Locate the cell with the specified text and output its [X, Y] center coordinate. 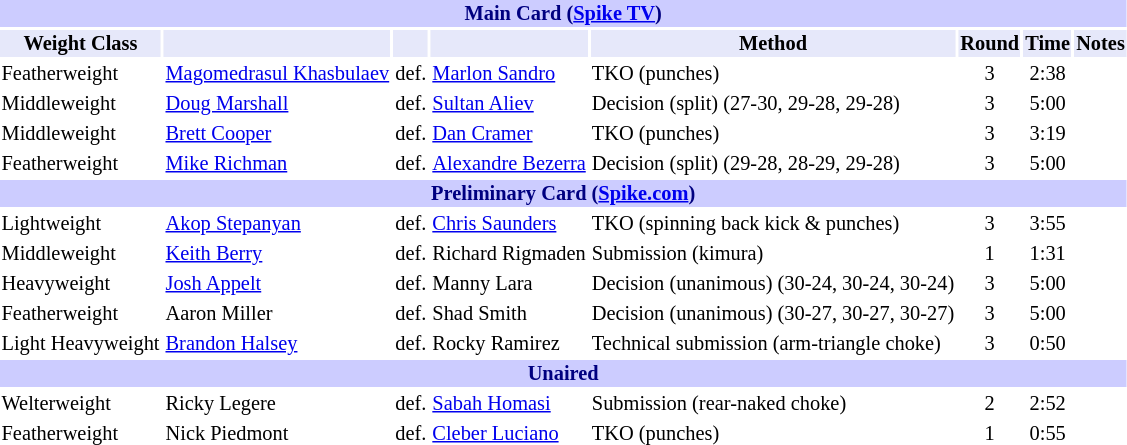
3:55 [1048, 224]
Round [990, 44]
Main Card (Spike TV) [563, 14]
Sultan Aliev [509, 104]
3:19 [1048, 134]
Time [1048, 44]
Manny Lara [509, 284]
Keith Berry [278, 254]
Decision (unanimous) (30-24, 30-24, 30-24) [772, 284]
Sabah Homasi [509, 404]
Technical submission (arm-triangle choke) [772, 344]
Doug Marshall [278, 104]
Richard Rigmaden [509, 254]
Submission (kimura) [772, 254]
Light Heavyweight [80, 344]
0:50 [1048, 344]
2:52 [1048, 404]
Decision (split) (29-28, 28-29, 29-28) [772, 164]
Brandon Halsey [278, 344]
Method [772, 44]
Welterweight [80, 404]
Lightweight [80, 224]
Heavyweight [80, 284]
Rocky Ramirez [509, 344]
Weight Class [80, 44]
Josh Appelt [278, 284]
Akop Stepanyan [278, 224]
2:38 [1048, 74]
Decision (unanimous) (30-27, 30-27, 30-27) [772, 314]
Decision (split) (27-30, 29-28, 29-28) [772, 104]
1 [990, 254]
1:31 [1048, 254]
Brett Cooper [278, 134]
Dan Cramer [509, 134]
Chris Saunders [509, 224]
Unaired [563, 374]
Submission (rear-naked choke) [772, 404]
TKO (spinning back kick & punches) [772, 224]
Marlon Sandro [509, 74]
Shad Smith [509, 314]
Magomedrasul Khasbulaev [278, 74]
Preliminary Card (Spike.com) [563, 194]
Alexandre Bezerra [509, 164]
Notes [1101, 44]
Ricky Legere [278, 404]
2 [990, 404]
Aaron Miller [278, 314]
Mike Richman [278, 164]
